Locate the cell with the specified text and output its [x, y] center coordinate. 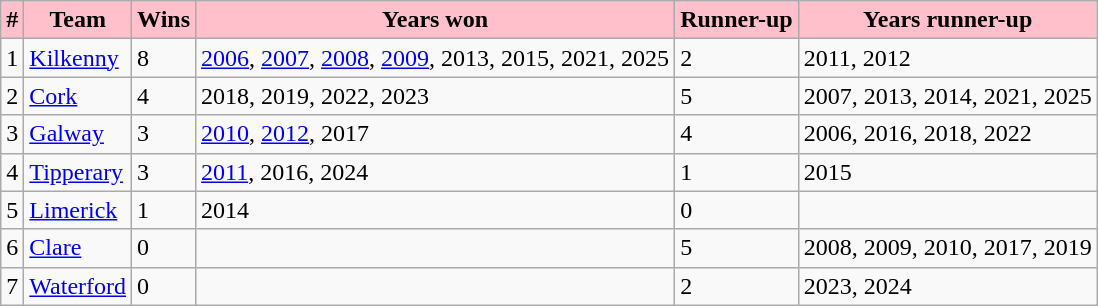
Tipperary [78, 172]
Cork [78, 96]
6 [12, 248]
Galway [78, 134]
2018, 2019, 2022, 2023 [436, 96]
2011, 2016, 2024 [436, 172]
2010, 2012, 2017 [436, 134]
Years won [436, 20]
Runner-up [737, 20]
2014 [436, 210]
# [12, 20]
2006, 2007, 2008, 2009, 2013, 2015, 2021, 2025 [436, 58]
Kilkenny [78, 58]
2006, 2016, 2018, 2022 [948, 134]
2007, 2013, 2014, 2021, 2025 [948, 96]
Waterford [78, 286]
Clare [78, 248]
2011, 2012 [948, 58]
Limerick [78, 210]
Wins [164, 20]
Team [78, 20]
8 [164, 58]
2023, 2024 [948, 286]
2015 [948, 172]
2008, 2009, 2010, 2017, 2019 [948, 248]
7 [12, 286]
Years runner-up [948, 20]
